Search for the cell housing the specified text and yield its (X, Y) center coordinate. 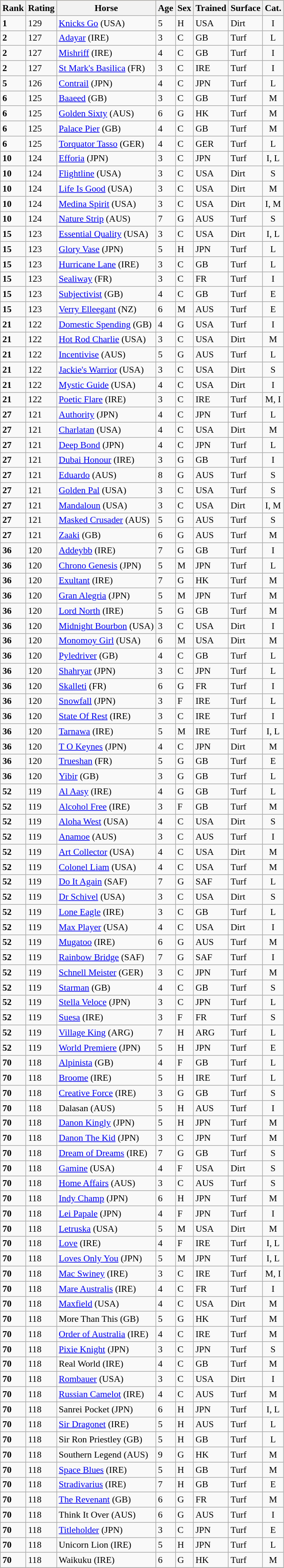
Dubai Honour (IRE) (106, 460)
Horse (106, 8)
Baaeed (GB) (106, 99)
Skalleti (FR) (106, 686)
Sir Dragonet (IRE) (106, 1425)
Age (165, 8)
Rank (14, 8)
Southern Legend (AUS) (106, 1455)
Aloha West (USA) (106, 822)
Rainbow Bridge (SAF) (106, 958)
Shahryar (JPN) (106, 671)
Exultant (IRE) (106, 581)
Eduardo (AUS) (106, 475)
Maxfield (USA) (106, 1304)
Masked Crusader (AUS) (106, 520)
Torquator Tasso (GER) (106, 144)
Mishriff (IRE) (106, 53)
Chrono Genesis (JPN) (106, 566)
Midnight Bourbon (USA) (106, 626)
Rating (41, 8)
Rombauer (USA) (106, 1379)
Russian Camelot (IRE) (106, 1395)
Adayar (IRE) (106, 38)
Lone Eagle (IRE) (106, 912)
Authority (JPN) (106, 415)
Love (IRE) (106, 1244)
Colonel Liam (USA) (106, 867)
Mugatoo (IRE) (106, 942)
Snowfall (JPN) (106, 701)
Real World (IRE) (106, 1364)
Verry Elleegant (NZ) (106, 310)
Mystic Guide (USA) (106, 385)
Gran Alegria (JPN) (106, 596)
126 (41, 83)
Medina Spirit (USA) (106, 204)
Sealiway (FR) (106, 279)
Pyledriver (GB) (106, 656)
Sanrei Pocket (JPN) (106, 1409)
Danon The Kid (JPN) (106, 1138)
Suesa (IRE) (106, 1018)
State Of Rest (IRE) (106, 717)
Dalasan (AUS) (106, 1108)
World Premiere (JPN) (106, 1048)
Art Collector (USA) (106, 852)
Essential Quality (USA) (106, 234)
GER (211, 144)
Charlatan (USA) (106, 430)
Loves Only You (JPN) (106, 1259)
More Than This (GB) (106, 1319)
Incentivise (AUS) (106, 355)
Mare Australis (IRE) (106, 1289)
Home Affairs (AUS) (106, 1184)
Surface (245, 8)
Subjectivist (GB) (106, 294)
Domestic Spending (GB) (106, 324)
Tarnawa (IRE) (106, 731)
Life Is Good (USA) (106, 189)
Do It Again (SAF) (106, 882)
Efforia (JPN) (106, 159)
Stella Veloce (JPN) (106, 1002)
Trueshan (FR) (106, 761)
Zaaki (GB) (106, 535)
Contrail (JPN) (106, 83)
Pixie Knight (JPN) (106, 1349)
Creative Force (IRE) (106, 1093)
Space Blues (IRE) (106, 1470)
Gamine (USA) (106, 1168)
Golden Sixty (AUS) (106, 114)
Alpinista (GB) (106, 1063)
Hot Rod Charlie (USA) (106, 340)
129 (41, 23)
Knicks Go (USA) (106, 23)
Deep Bond (JPN) (106, 445)
Golden Pal (USA) (106, 490)
8 (165, 475)
Al Aasy (IRE) (106, 792)
1 (14, 23)
Alcohol Free (IRE) (106, 807)
Max Player (USA) (106, 927)
Lei Papale (JPN) (106, 1214)
Flightline (USA) (106, 174)
Cat. (273, 8)
Trained (211, 8)
Yibir (GB) (106, 777)
Village King (ARG) (106, 1033)
Broome (IRE) (106, 1078)
Sir Ron Priestley (GB) (106, 1440)
Dr Schivel (USA) (106, 897)
Palace Pier (GB) (106, 129)
Dream of Dreams (IRE) (106, 1153)
Order of Australia (IRE) (106, 1334)
Anamoe (AUS) (106, 837)
Mac Swiney (IRE) (106, 1274)
Letruska (USA) (106, 1229)
Monomoy Girl (USA) (106, 641)
Addeybb (IRE) (106, 551)
Jackie's Warrior (USA) (106, 370)
9 (165, 1455)
St Mark's Basilica (FR) (106, 69)
Starman (GB) (106, 988)
Glory Vase (JPN) (106, 249)
Nature Strip (AUS) (106, 219)
Waikuku (IRE) (106, 1560)
Schnell Meister (GER) (106, 972)
Titleholder (JPN) (106, 1530)
Mandaloun (USA) (106, 505)
Stradivarius (IRE) (106, 1485)
Danon Kingly (JPN) (106, 1123)
The Revenant (GB) (106, 1500)
Indy Champ (JPN) (106, 1199)
Think It Over (AUS) (106, 1515)
T O Keynes (JPN) (106, 747)
Hurricane Lane (IRE) (106, 264)
Unicorn Lion (IRE) (106, 1545)
ARG (211, 1033)
Lord North (IRE) (106, 611)
Poetic Flare (IRE) (106, 400)
Sex (185, 8)
